Locate the cell with the specified text and output its (X, Y) center coordinate. 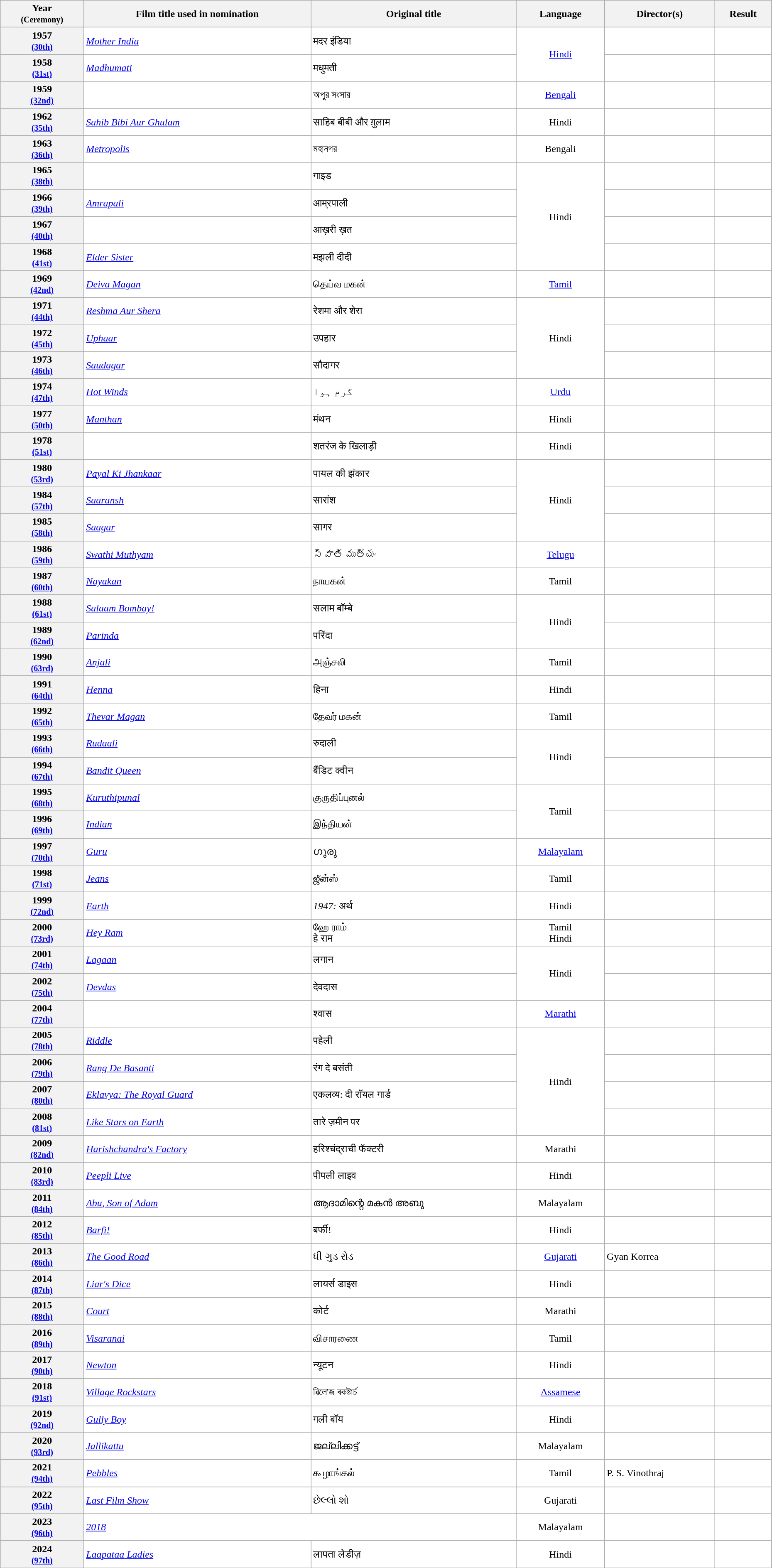
1994(67th) (42, 770)
Thevar Magan (198, 716)
1973(46th) (42, 366)
1959(32nd) (42, 95)
लायर्स डाइस (414, 1284)
Hot Winds (198, 392)
1993(66th) (42, 744)
1963(36th) (42, 149)
2010(83rd) (42, 1175)
Lagaan (198, 959)
1990(63rd) (42, 662)
श्वास (414, 1013)
Director(s) (660, 14)
Visaranai (198, 1338)
Swathi Muthyam (198, 554)
2019(92nd) (42, 1419)
आम्रपाली (414, 203)
Abu, Son of Adam (198, 1203)
2020(93rd) (42, 1446)
Madhumati (198, 68)
1962(35th) (42, 122)
कोर्ट (414, 1311)
Indian (198, 825)
2016(89th) (42, 1338)
Rang De Basanti (198, 1067)
Court (198, 1311)
2024(97th) (42, 1554)
2023(96th) (42, 1527)
Parinda (198, 636)
1978(51st) (42, 446)
Newton (198, 1365)
2009(82nd) (42, 1149)
1980(53rd) (42, 474)
நாயகன் (414, 582)
2015(88th) (42, 1311)
2022(95th) (42, 1500)
लापता लेडीज़ (414, 1554)
TamilHindi (561, 933)
2011(84th) (42, 1203)
2018 (300, 1527)
लगान (414, 959)
1986(59th) (42, 554)
Assamese (561, 1392)
தெய்வ மகன் (414, 284)
Reshma Aur Shera (198, 311)
शतरंज के खिलाड़ी (414, 446)
Uphaar (198, 338)
Barfi! (198, 1230)
गाइड (414, 176)
2007(80th) (42, 1095)
Sahib Bibi Aur Ghulam (198, 122)
Pebbles (198, 1473)
2000(73rd) (42, 933)
तारे ज़मीन पर (414, 1121)
விசாரணை (414, 1338)
Village Rockstars (198, 1392)
पायल की झंकार (414, 474)
ஹே ராம்हे राम (414, 933)
सागर (414, 528)
गली बॉय (414, 1419)
1968(41st) (42, 257)
सलाम बॉम्बे (414, 608)
2013(86th) (42, 1257)
ધી ગુડ રોડ (414, 1257)
मंथन (414, 420)
मदर इंडिया (414, 41)
Last Film Show (198, 1500)
Earth (198, 905)
குருதிப்புனல் (414, 797)
2004(77th) (42, 1013)
Metropolis (198, 149)
1991(64th) (42, 690)
2012(85th) (42, 1230)
Bandit Queen (198, 770)
हरिश्‍चंद्राची फॅक्टरी (414, 1149)
அஞ்சலி (414, 662)
2006(79th) (42, 1067)
స్వాతి ముత్యం (414, 554)
1977(50th) (42, 420)
Gully Boy (198, 1419)
ആദാമിന്റെ മകൻ അബു (414, 1203)
1965(38th) (42, 176)
2002(75th) (42, 987)
Telugu (561, 554)
न्यूटन (414, 1365)
Mother India (198, 41)
Jeans (198, 879)
1967(40th) (42, 230)
Harishchandra's Factory (198, 1149)
Film title used in nomination (198, 14)
Saudagar (198, 366)
1989(62nd) (42, 636)
मधुमती (414, 68)
Guru (198, 851)
অপুর সংসার (414, 95)
उपहार (414, 338)
रंग दे बसंती (414, 1067)
1988(61st) (42, 608)
Anjali (198, 662)
Elder Sister (198, 257)
1996(69th) (42, 825)
सारांश (414, 500)
Nayakan (198, 582)
Hey Ram (198, 933)
گرم ہوا (414, 392)
Riddle (198, 1041)
Henna (198, 690)
Rudaali (198, 744)
છેલ્લો શો (414, 1500)
মহানগর (414, 149)
1984(57th) (42, 500)
தேவர் மகன் (414, 716)
Original title (414, 14)
2008(81st) (42, 1121)
Saagar (198, 528)
1958(31st) (42, 68)
Kuruthipunal (198, 797)
साहिब बीबी और ग़ुलाम (414, 122)
एकलव्य: दी रॉयल गार्ड (414, 1095)
Laapataa Ladies (198, 1554)
1997(70th) (42, 851)
1966(39th) (42, 203)
2014(87th) (42, 1284)
ৱিলে'জ ৰকষ্টাৰ্চ (414, 1392)
ഗുരു (414, 851)
पहेली (414, 1041)
1947: अर्थ (414, 905)
2017(90th) (42, 1365)
आख़री ख़त (414, 230)
1992(65th) (42, 716)
1995(68th) (42, 797)
Like Stars on Earth (198, 1121)
रेशमा और शेरा (414, 311)
The Good Road (198, 1257)
Year(Ceremony) (42, 14)
Gyan Korrea (660, 1257)
1957(30th) (42, 41)
बैंडिट क्वीन (414, 770)
Salaam Bombay! (198, 608)
रुदाली (414, 744)
परिंदा (414, 636)
ஜீன்ஸ் (414, 879)
Language (561, 14)
बर्फी! (414, 1230)
हिना (414, 690)
Amrapali (198, 203)
Liar's Dice (198, 1284)
1987(60th) (42, 582)
Result (743, 14)
मझली दीदी (414, 257)
1969(42nd) (42, 284)
கூழாங்கல் (414, 1473)
2021(94th) (42, 1473)
Peepli Live (198, 1175)
Deiva Magan (198, 284)
Saaransh (198, 500)
Devdas (198, 987)
Jallikattu (198, 1446)
1974(47th) (42, 392)
இந்தியன் (414, 825)
1971(44th) (42, 311)
Payal Ki Jhankaar (198, 474)
Manthan (198, 420)
2001(74th) (42, 959)
Eklavya: The Royal Guard (198, 1095)
ജല്ലിക്കട്ട് (414, 1446)
1972(45th) (42, 338)
पीपली लाइव (414, 1175)
2005(78th) (42, 1041)
1999(72nd) (42, 905)
Urdu (561, 392)
1985(58th) (42, 528)
P. S. Vinothraj (660, 1473)
1998(71st) (42, 879)
सौदागर (414, 366)
देवदास (414, 987)
2018(91st) (42, 1392)
